For the text-containing cell, return its midpoint in (x, y) coordinate format. 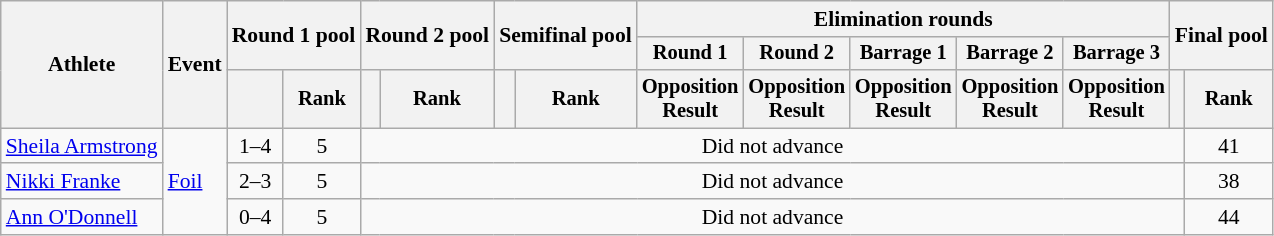
Athlete (82, 64)
Semifinal pool (566, 36)
0–4 (256, 217)
44 (1229, 217)
Ann O'Donnell (82, 217)
Nikki Franke (82, 182)
Barrage 2 (1010, 54)
Foil (195, 182)
Final pool (1222, 36)
1–4 (256, 146)
Elimination rounds (904, 19)
Round 2 pool (427, 36)
Sheila Armstrong (82, 146)
Round 1 (690, 54)
Event (195, 64)
41 (1229, 146)
Round 2 (796, 54)
Barrage 3 (1116, 54)
Round 1 pool (294, 36)
Barrage 1 (904, 54)
2–3 (256, 182)
38 (1229, 182)
